Return (x, y) of the center of cell containing provided text 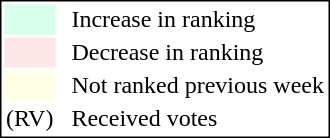
Not ranked previous week (198, 85)
Received votes (198, 119)
Increase in ranking (198, 19)
Decrease in ranking (198, 53)
(RV) (29, 119)
